Detect which cell encompasses the target text, then output its (X, Y) center coordinate. 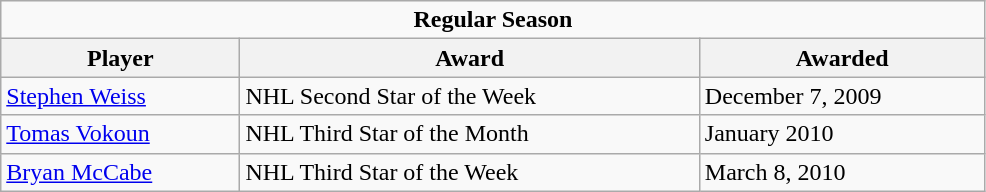
December 7, 2009 (842, 96)
January 2010 (842, 134)
Awarded (842, 58)
NHL Second Star of the Week (470, 96)
NHL Third Star of the Week (470, 172)
NHL Third Star of the Month (470, 134)
Award (470, 58)
Tomas Vokoun (120, 134)
Bryan McCabe (120, 172)
Player (120, 58)
March 8, 2010 (842, 172)
Regular Season (493, 20)
Stephen Weiss (120, 96)
